For the text-containing cell, return its midpoint in [X, Y] coordinate format. 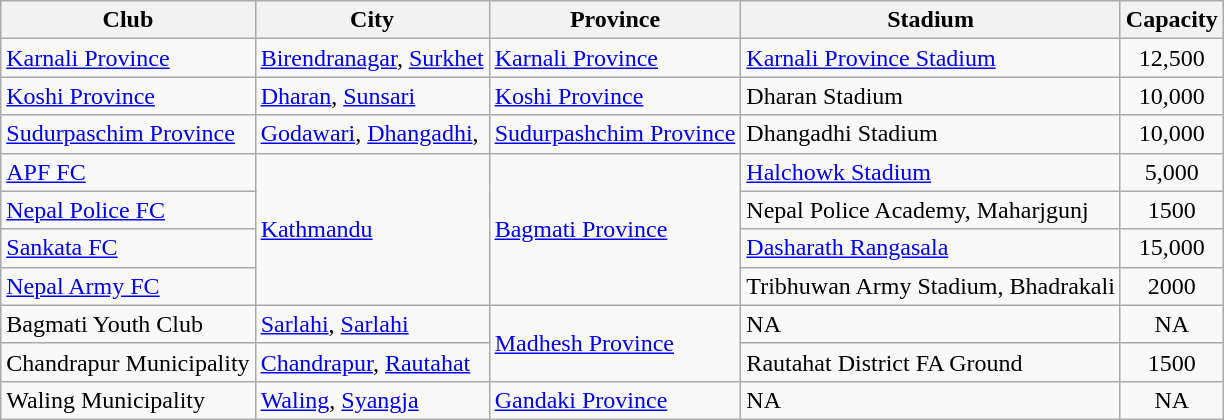
Kathmandu [372, 229]
Chandrapur Municipality [128, 362]
2000 [1172, 286]
Karnali Province Stadium [931, 58]
Nepal Police Academy, Maharjgunj [931, 210]
Sarlahi, Sarlahi [372, 324]
Sudurpaschim Province [128, 134]
Dharan, Sunsari [372, 96]
Gandaki Province [615, 400]
12,500 [1172, 58]
City [372, 20]
Sankata FC [128, 248]
Sudurpashchim Province [615, 134]
Birendranagar, Surkhet [372, 58]
Dharan Stadium [931, 96]
15,000 [1172, 248]
Halchowk Stadium [931, 172]
Nepal Army FC [128, 286]
Province [615, 20]
Stadium [931, 20]
Bagmati Province [615, 229]
Club [128, 20]
Waling Municipality [128, 400]
Bagmati Youth Club [128, 324]
Dhangadhi Stadium [931, 134]
Capacity [1172, 20]
Nepal Police FC [128, 210]
Godawari, Dhangadhi, [372, 134]
Dasharath Rangasala [931, 248]
APF FC [128, 172]
Madhesh Province [615, 343]
Chandrapur, Rautahat [372, 362]
5,000 [1172, 172]
Tribhuwan Army Stadium, Bhadrakali [931, 286]
Rautahat District FA Ground [931, 362]
Waling, Syangja [372, 400]
